Determine the [X, Y] coordinate at the center of the cell enclosing the given text.  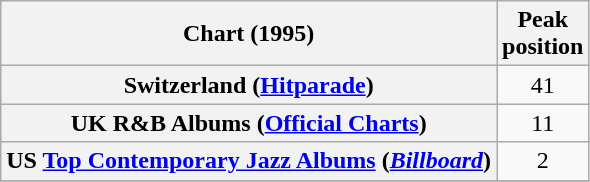
Switzerland (Hitparade) [249, 85]
11 [543, 123]
41 [543, 85]
2 [543, 161]
Peakposition [543, 34]
UK R&B Albums (Official Charts) [249, 123]
US Top Contemporary Jazz Albums (Billboard) [249, 161]
Chart (1995) [249, 34]
